Output the (X, Y) coordinate of the center of the cell containing the given text.  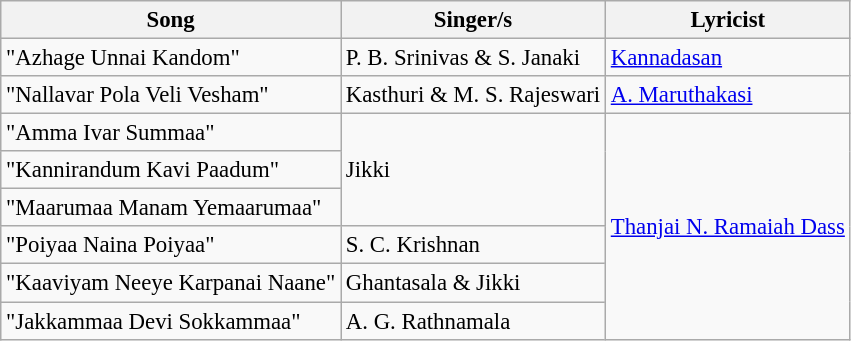
Kasthuri & M. S. Rajeswari (472, 95)
"Poiyaa Naina Poiyaa" (171, 245)
Ghantasala & Jikki (472, 283)
Singer/s (472, 20)
Lyricist (728, 20)
"Kaaviyam Neeye Karpanai Naane" (171, 283)
P. B. Srinivas & S. Janaki (472, 58)
"Kannirandum Kavi Paadum" (171, 170)
"Jakkammaa Devi Sokkammaa" (171, 321)
"Amma Ivar Summaa" (171, 133)
Thanjai N. Ramaiah Dass (728, 227)
A. G. Rathnamala (472, 321)
"Nallavar Pola Veli Vesham" (171, 95)
Song (171, 20)
"Maarumaa Manam Yemaarumaa" (171, 208)
"Azhage Unnai Kandom" (171, 58)
S. C. Krishnan (472, 245)
Jikki (472, 170)
A. Maruthakasi (728, 95)
Kannadasan (728, 58)
